Provide the [X, Y] coordinate of the cell's center where the given text is located.  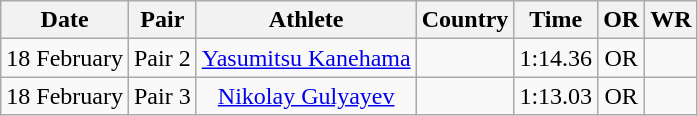
Date [65, 20]
Pair 2 [162, 58]
Athlete [306, 20]
Nikolay Gulyayev [306, 96]
Yasumitsu Kanehama [306, 58]
1:14.36 [556, 58]
Pair [162, 20]
1:13.03 [556, 96]
Time [556, 20]
Country [465, 20]
Pair 3 [162, 96]
WR [671, 20]
